Search for the cell housing the specified text and yield its [X, Y] center coordinate. 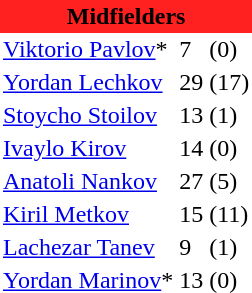
27 [191, 182]
Yordan Lechkov [88, 82]
13 [191, 116]
(17) [229, 82]
(11) [229, 214]
9 [191, 248]
7 [191, 50]
Ivaylo Kirov [88, 148]
14 [191, 148]
Anatoli Nankov [88, 182]
Kiril Metkov [88, 214]
Midfielders [126, 16]
(5) [229, 182]
15 [191, 214]
Stoycho Stoilov [88, 116]
Viktorio Pavlov* [88, 50]
29 [191, 82]
Lachezar Tanev [88, 248]
